Detect which cell encompasses the target text, then output its [X, Y] center coordinate. 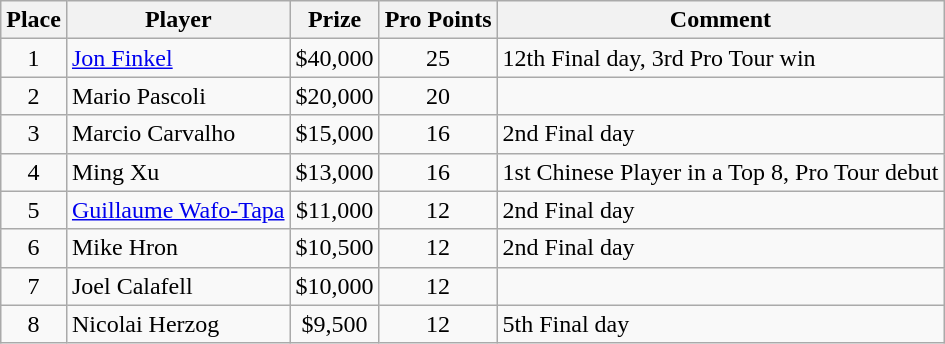
6 [34, 248]
20 [438, 96]
Prize [334, 20]
Mario Pascoli [178, 96]
$40,000 [334, 58]
Ming Xu [178, 172]
Guillaume Wafo-Tapa [178, 210]
Marcio Carvalho [178, 134]
$15,000 [334, 134]
Jon Finkel [178, 58]
Place [34, 20]
$13,000 [334, 172]
Nicolai Herzog [178, 324]
Player [178, 20]
25 [438, 58]
3 [34, 134]
Comment [720, 20]
Pro Points [438, 20]
1 [34, 58]
$10,000 [334, 286]
$11,000 [334, 210]
1st Chinese Player in a Top 8, Pro Tour debut [720, 172]
$9,500 [334, 324]
8 [34, 324]
5 [34, 210]
Joel Calafell [178, 286]
2 [34, 96]
$10,500 [334, 248]
7 [34, 286]
4 [34, 172]
$20,000 [334, 96]
5th Final day [720, 324]
Mike Hron [178, 248]
12th Final day, 3rd Pro Tour win [720, 58]
